Pinpoint the cell where the given text exists, returning its [X, Y] midpoint coordinate. 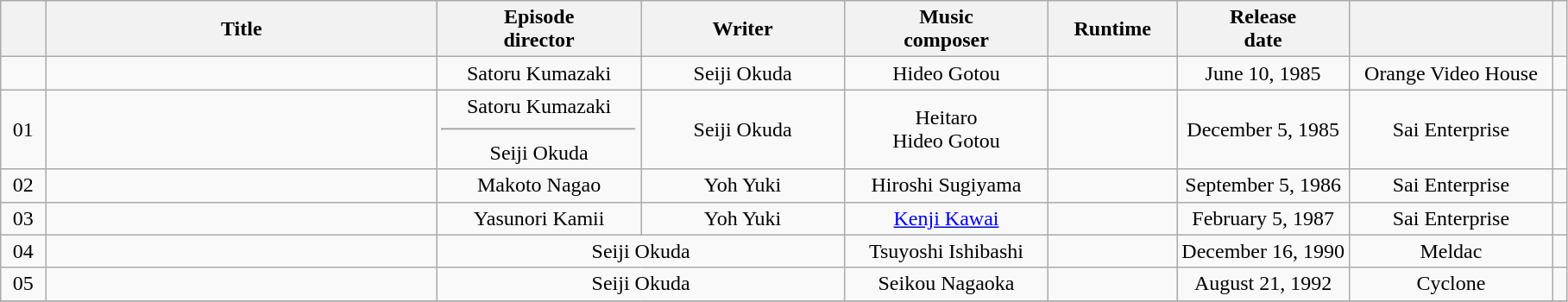
December 5, 1985 [1263, 129]
Kenji Kawai [947, 218]
Yasunori Kamii [539, 218]
Meldac [1451, 251]
Cyclone [1451, 284]
Releasedate [1263, 29]
Writer [743, 29]
Hideo Gotou [947, 73]
04 [23, 251]
Satoru KumazakiSeiji Okuda [539, 129]
September 5, 1986 [1263, 186]
June 10, 1985 [1263, 73]
Orange Video House [1451, 73]
Title [242, 29]
Hiroshi Sugiyama [947, 186]
01 [23, 129]
December 16, 1990 [1263, 251]
02 [23, 186]
Heitaro Hideo Gotou [947, 129]
Makoto Nagao [539, 186]
Musiccomposer [947, 29]
August 21, 1992 [1263, 284]
Seikou Nagaoka [947, 284]
February 5, 1987 [1263, 218]
Runtime [1111, 29]
03 [23, 218]
Episodedirector [539, 29]
Tsuyoshi Ishibashi [947, 251]
05 [23, 284]
Satoru Kumazaki [539, 73]
